Return the (X, Y) coordinate for the center point of the cell that contains the specified text.  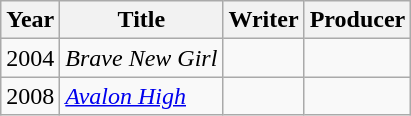
Writer (264, 20)
2008 (30, 96)
Avalon High (142, 96)
2004 (30, 58)
Year (30, 20)
Brave New Girl (142, 58)
Producer (358, 20)
Title (142, 20)
